For the text-containing cell, return its midpoint in (x, y) coordinate format. 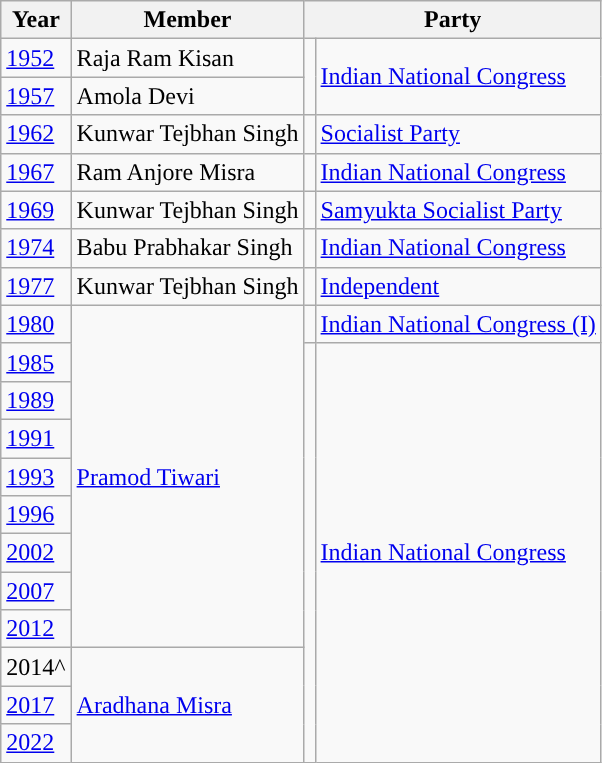
1993 (36, 477)
1974 (36, 248)
1985 (36, 362)
Year (36, 20)
Aradhana Misra (188, 705)
1980 (36, 324)
1969 (36, 210)
Babu Prabhakar Singh (188, 248)
Independent (458, 286)
Indian National Congress (I) (458, 324)
1957 (36, 96)
2012 (36, 629)
Amola Devi (188, 96)
1967 (36, 172)
2014^ (36, 667)
1991 (36, 438)
1996 (36, 515)
Socialist Party (458, 134)
Party (452, 20)
Member (188, 20)
Raja Ram Kisan (188, 58)
1962 (36, 134)
2022 (36, 743)
1977 (36, 286)
2007 (36, 591)
Pramod Tiwari (188, 476)
2017 (36, 705)
Samyukta Socialist Party (458, 210)
2002 (36, 553)
1989 (36, 400)
1952 (36, 58)
Ram Anjore Misra (188, 172)
